Find where the given text appears and provide that cell's center as (X, Y) coordinate. 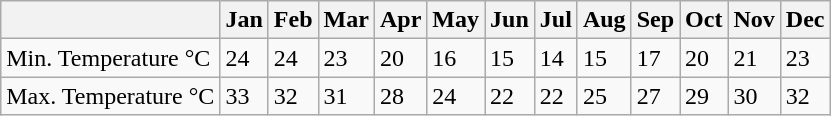
27 (655, 96)
21 (754, 58)
Sep (655, 20)
Dec (805, 20)
29 (704, 96)
16 (456, 58)
Jul (556, 20)
30 (754, 96)
28 (400, 96)
Nov (754, 20)
Aug (604, 20)
Feb (293, 20)
Apr (400, 20)
May (456, 20)
Oct (704, 20)
Min. Temperature °C (110, 58)
33 (244, 96)
31 (346, 96)
Jan (244, 20)
Mar (346, 20)
25 (604, 96)
14 (556, 58)
Jun (510, 20)
17 (655, 58)
Max. Temperature °C (110, 96)
